For the text-containing cell, return its midpoint in [x, y] coordinate format. 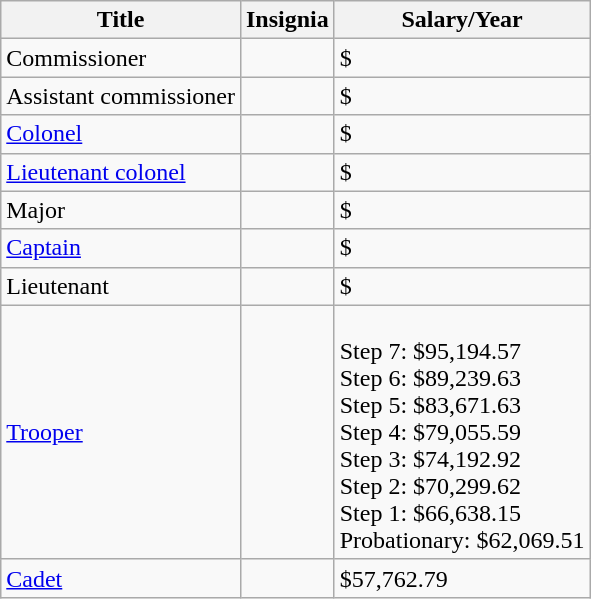
Assistant commissioner [121, 96]
Trooper [121, 432]
Commissioner [121, 58]
Colonel [121, 134]
Lieutenant colonel [121, 172]
Cadet [121, 578]
Major [121, 210]
Title [121, 20]
Lieutenant [121, 286]
$57,762.79 [462, 578]
Captain [121, 248]
Insignia [287, 20]
Salary/Year [462, 20]
